Provide the (x, y) coordinate of the cell's center where the given text is located.  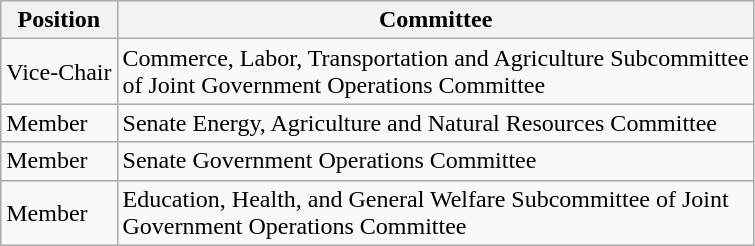
Senate Energy, Agriculture and Natural Resources Committee (436, 123)
Position (59, 20)
Senate Government Operations Committee (436, 161)
Education, Health, and General Welfare Subcommittee of JointGovernment Operations Committee (436, 212)
Commerce, Labor, Transportation and Agriculture Subcommitteeof Joint Government Operations Committee (436, 72)
Vice-Chair (59, 72)
Committee (436, 20)
